Determine the [X, Y] coordinate at the center of the cell enclosing the given text.  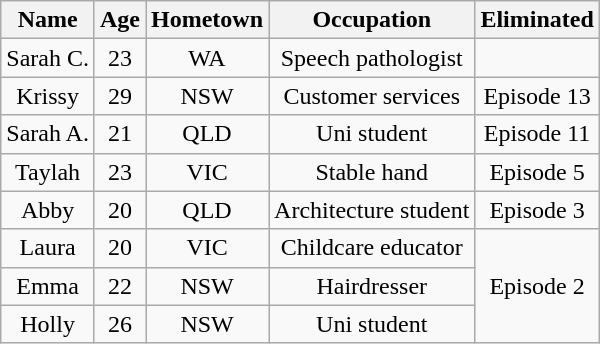
Architecture student [372, 210]
26 [120, 324]
Occupation [372, 20]
Emma [48, 286]
Eliminated [537, 20]
29 [120, 96]
Episode 2 [537, 286]
Holly [48, 324]
Age [120, 20]
Sarah A. [48, 134]
21 [120, 134]
Hometown [208, 20]
Customer services [372, 96]
Name [48, 20]
Taylah [48, 172]
22 [120, 286]
Laura [48, 248]
Abby [48, 210]
Episode 11 [537, 134]
Krissy [48, 96]
WA [208, 58]
Episode 13 [537, 96]
Speech pathologist [372, 58]
Childcare educator [372, 248]
Episode 5 [537, 172]
Sarah C. [48, 58]
Stable hand [372, 172]
Hairdresser [372, 286]
Episode 3 [537, 210]
